Identify which cell holds the provided text, then report its [x, y] central coordinate. 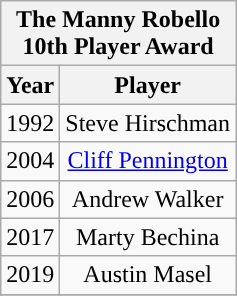
1992 [30, 123]
Steve Hirschman [148, 123]
2017 [30, 237]
Cliff Pennington [148, 161]
Year [30, 85]
The Manny Robello 10th Player Award [118, 34]
2019 [30, 275]
2006 [30, 199]
Marty Bechina [148, 237]
2004 [30, 161]
Player [148, 85]
Andrew Walker [148, 199]
Austin Masel [148, 275]
